Search for the cell housing the specified text and yield its (X, Y) center coordinate. 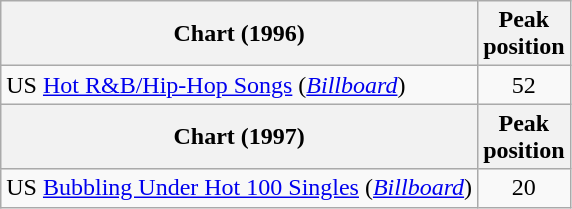
20 (524, 188)
52 (524, 85)
Chart (1997) (240, 136)
Chart (1996) (240, 34)
US Hot R&B/Hip-Hop Songs (Billboard) (240, 85)
US Bubbling Under Hot 100 Singles (Billboard) (240, 188)
